Search for the cell housing the specified text and yield its (X, Y) center coordinate. 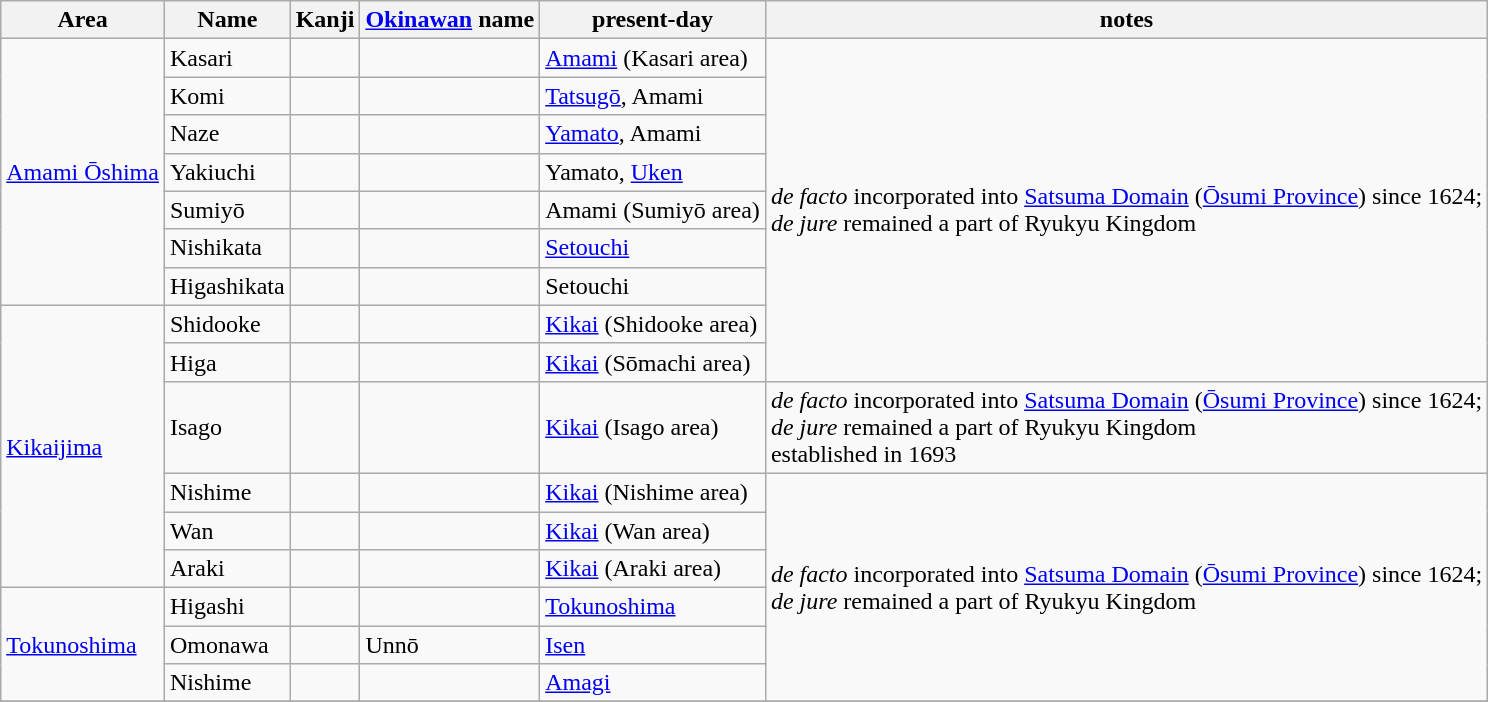
Amami Ōshima (83, 172)
Yamato, Uken (653, 172)
notes (1126, 20)
Isen (653, 645)
Kikai (Shidooke area) (653, 324)
de facto incorporated into Satsuma Domain (Ōsumi Province) since 1624;de jure remained a part of Ryukyu Kingdom established in 1693 (1126, 427)
Kasari (227, 58)
Kikai (Sōmachi area) (653, 362)
Name (227, 20)
Araki (227, 569)
Sumiyō (227, 210)
Kikai (Nishime area) (653, 492)
Amami (Kasari area) (653, 58)
Kikai (Isago area) (653, 427)
Amagi (653, 683)
Kikaijima (83, 446)
Nishikata (227, 248)
Omonawa (227, 645)
Higashi (227, 607)
Tatsugō, Amami (653, 96)
Unnō (450, 645)
Okinawan name (450, 20)
Higa (227, 362)
Yakiuchi (227, 172)
Area (83, 20)
Kikai (Wan area) (653, 531)
Naze (227, 134)
Isago (227, 427)
Higashikata (227, 286)
present-day (653, 20)
Yamato, Amami (653, 134)
Komi (227, 96)
Kikai (Araki area) (653, 569)
Amami (Sumiyō area) (653, 210)
Kanji (325, 20)
Wan (227, 531)
Shidooke (227, 324)
